Find where the given text appears and provide that cell's center as (X, Y) coordinate. 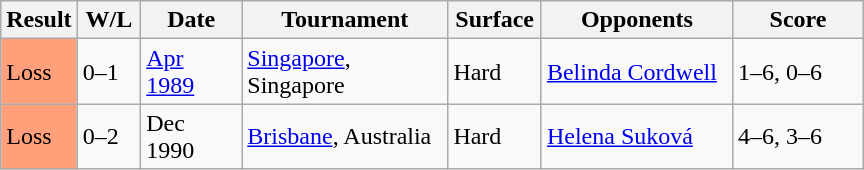
Dec 1990 (192, 136)
Singapore, Singapore (345, 72)
Opponents (636, 20)
Helena Suková (636, 136)
Score (798, 20)
Surface (495, 20)
W/L (109, 20)
Apr 1989 (192, 72)
Belinda Cordwell (636, 72)
Brisbane, Australia (345, 136)
Result (39, 20)
4–6, 3–6 (798, 136)
Tournament (345, 20)
Date (192, 20)
0–2 (109, 136)
0–1 (109, 72)
1–6, 0–6 (798, 72)
